Return [X, Y] of the center of cell containing provided text 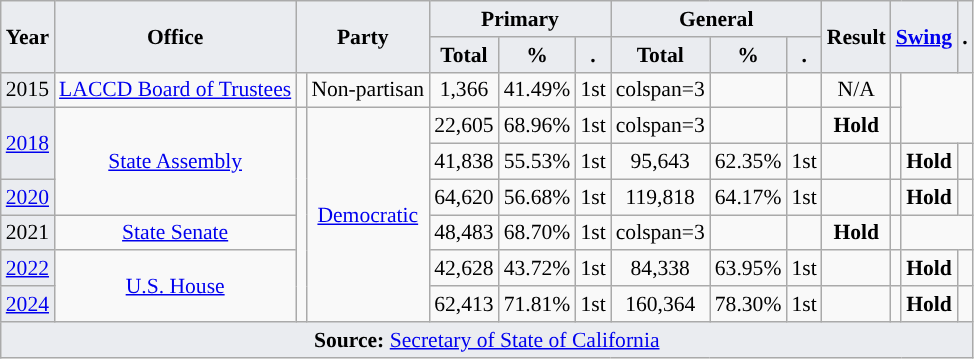
2024 [28, 304]
160,364 [660, 304]
State Senate [175, 233]
Year [28, 36]
Result [856, 36]
68.70% [538, 233]
General [716, 19]
2021 [28, 233]
Party [362, 36]
84,338 [660, 269]
Source: Secretary of State of California [487, 340]
64,620 [464, 197]
41.49% [538, 90]
U.S. House [175, 286]
71.81% [538, 304]
State Assembly [175, 162]
N/A [856, 90]
119,818 [660, 197]
Swing [924, 36]
42,628 [464, 269]
64.17% [748, 197]
Office [175, 36]
2018 [28, 144]
62,413 [464, 304]
Non-partisan [368, 90]
78.30% [748, 304]
55.53% [538, 162]
2015 [28, 90]
43.72% [538, 269]
Democratic [368, 215]
1,366 [464, 90]
95,643 [660, 162]
LACCD Board of Trustees [175, 90]
2020 [28, 197]
48,483 [464, 233]
41,838 [464, 162]
22,605 [464, 126]
Primary [520, 19]
62.35% [748, 162]
2022 [28, 269]
68.96% [538, 126]
63.95% [748, 269]
56.68% [538, 197]
